Provide the (X, Y) coordinate of the cell's center where the given text is located.  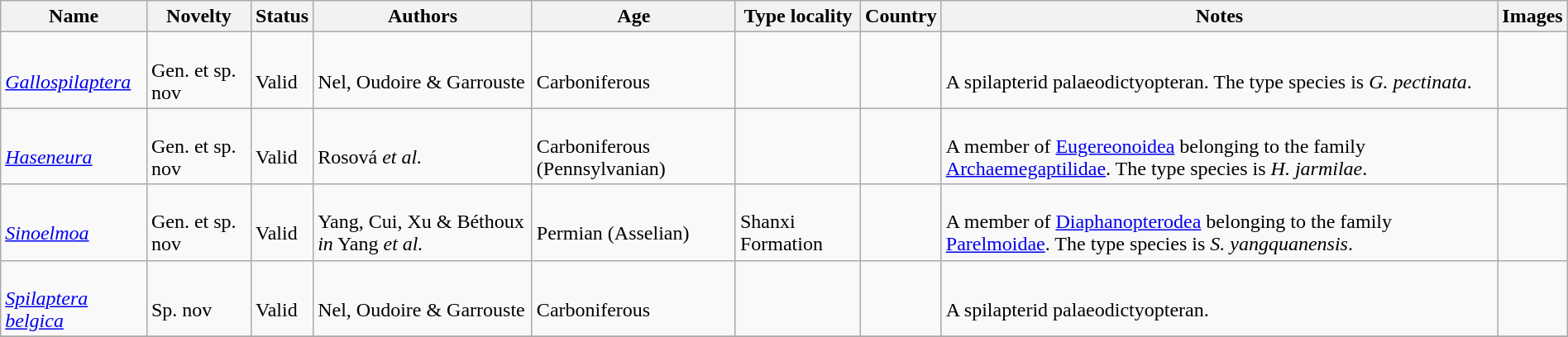
Status (283, 17)
Haseneura (74, 146)
Country (901, 17)
Sp. nov (198, 298)
Type locality (797, 17)
Age (633, 17)
A member of Eugereonoidea belonging to the family Archaemegaptilidae. The type species is H. jarmilae. (1219, 146)
Shanxi Formation (797, 222)
Images (1532, 17)
Carboniferous (Pennsylvanian) (633, 146)
Spilaptera belgica (74, 298)
Gallospilaptera (74, 70)
Permian (Asselian) (633, 222)
Sinoelmoa (74, 222)
Authors (423, 17)
Notes (1219, 17)
Novelty (198, 17)
A member of Diaphanopterodea belonging to the family Parelmoidae. The type species is S. yangquanensis. (1219, 222)
Name (74, 17)
Yang, Cui, Xu & Béthoux in Yang et al. (423, 222)
Rosová et al. (423, 146)
A spilapterid palaeodictyopteran. The type species is G. pectinata. (1219, 70)
A spilapterid palaeodictyopteran. (1219, 298)
